Search for the cell housing the specified text and yield its (x, y) center coordinate. 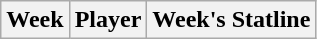
Week (35, 20)
Player (108, 20)
Week's Statline (232, 20)
